Capture the cell that displays the provided text and extract its (x, y) central coordinate. 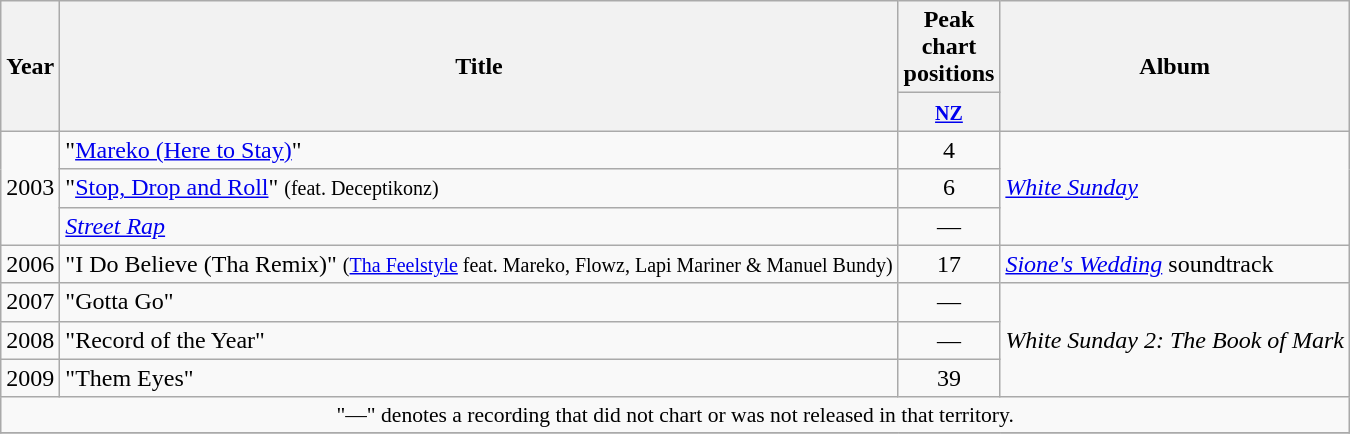
"Stop, Drop and Roll" (feat. Deceptikonz) (479, 188)
"Them Eyes" (479, 378)
Street Rap (479, 226)
6 (949, 188)
2003 (30, 188)
2006 (30, 264)
2009 (30, 378)
Year (30, 66)
Peak chart positions (949, 47)
39 (949, 378)
NZ (949, 112)
Album (1175, 66)
"—" denotes a recording that did not chart or was not released in that territory. (676, 415)
"Gotta Go" (479, 302)
White Sunday (1175, 188)
4 (949, 150)
2007 (30, 302)
White Sunday 2: The Book of Mark (1175, 340)
"Mareko (Here to Stay)" (479, 150)
2008 (30, 340)
17 (949, 264)
"Record of the Year" (479, 340)
Sione's Wedding soundtrack (1175, 264)
Title (479, 66)
"I Do Believe (Tha Remix)" (Tha Feelstyle feat. Mareko, Flowz, Lapi Mariner & Manuel Bundy) (479, 264)
